Capture the cell that displays the provided text and extract its (x, y) central coordinate. 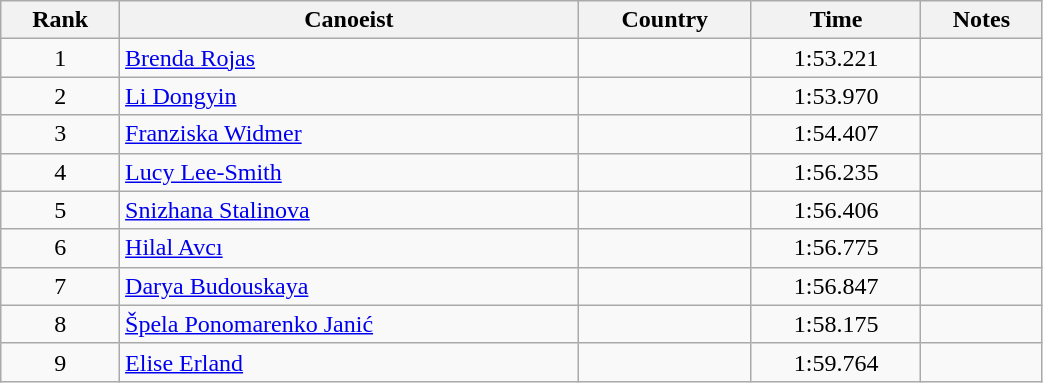
Franziska Widmer (350, 134)
1 (60, 58)
1:54.407 (836, 134)
1:56.847 (836, 286)
Lucy Lee-Smith (350, 172)
4 (60, 172)
1:59.764 (836, 362)
Snizhana Stalinova (350, 210)
7 (60, 286)
Canoeist (350, 20)
Darya Budouskaya (350, 286)
1:56.235 (836, 172)
9 (60, 362)
1:56.775 (836, 248)
Hilal Avcı (350, 248)
Country (664, 20)
6 (60, 248)
Notes (982, 20)
8 (60, 324)
Brenda Rojas (350, 58)
Li Dongyin (350, 96)
1:56.406 (836, 210)
Špela Ponomarenko Janić (350, 324)
Elise Erland (350, 362)
Time (836, 20)
2 (60, 96)
1:58.175 (836, 324)
1:53.970 (836, 96)
1:53.221 (836, 58)
Rank (60, 20)
3 (60, 134)
5 (60, 210)
